From the cell containing the given text, extract its center point as [x, y] coordinate. 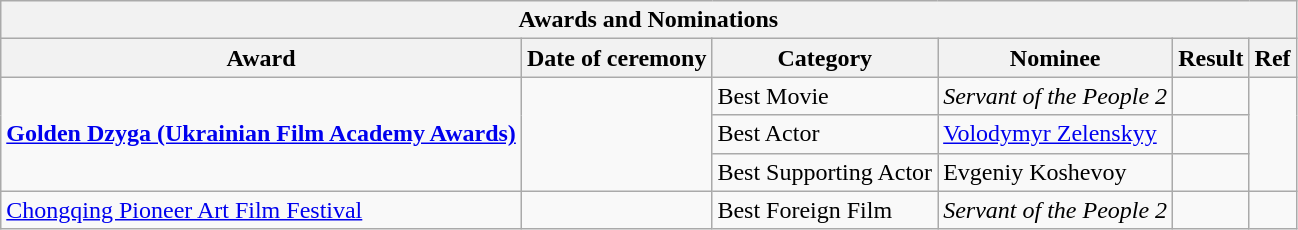
Best Supporting Actor [825, 172]
Chongqing Pioneer Art Film Festival [262, 210]
Awards and Nominations [648, 20]
Date of ceremony [616, 58]
Award [262, 58]
Result [1211, 58]
Nominee [1056, 58]
Best Actor [825, 134]
Category [825, 58]
Golden Dzyga (Ukrainian Film Academy Awards) [262, 134]
Best Foreign Film [825, 210]
Volodymyr Zelenskyy [1056, 134]
Evgeniy Koshevoy [1056, 172]
Ref [1272, 58]
Best Movie [825, 96]
